Determine the [x, y] coordinate at the center of the cell enclosing the given text.  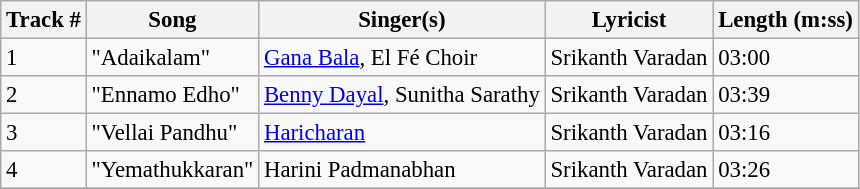
Lyricist [629, 20]
2 [44, 95]
Length (m:ss) [786, 20]
Gana Bala, El Fé Choir [402, 58]
Haricharan [402, 133]
03:00 [786, 58]
"Adaikalam" [172, 58]
3 [44, 133]
1 [44, 58]
Singer(s) [402, 20]
Harini Padmanabhan [402, 170]
03:16 [786, 133]
03:39 [786, 95]
4 [44, 170]
"Yemathukkaran" [172, 170]
Song [172, 20]
03:26 [786, 170]
"Ennamo Edho" [172, 95]
Track # [44, 20]
"Vellai Pandhu" [172, 133]
Benny Dayal, Sunitha Sarathy [402, 95]
